Return (x, y) of the center of cell containing provided text 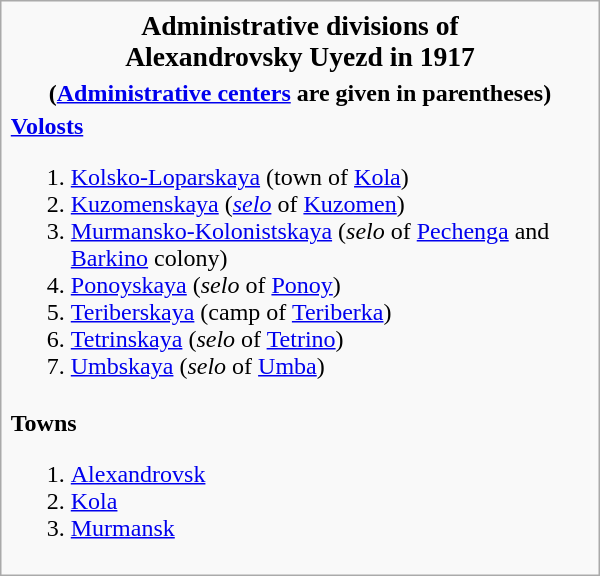
Administrative divisions ofAlexandrovsky Uyezd in 1917 (300, 42)
TownsAlexandrovskKolaMurmansk (300, 488)
(Administrative centers are given in parentheses) (300, 93)
